Scan for the cell matching the given text and deliver its [X, Y] coordinate at center. 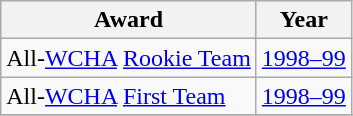
All-WCHA Rookie Team [129, 58]
Year [304, 20]
Award [129, 20]
All-WCHA First Team [129, 96]
